Find where the given text appears and provide that cell's center as (x, y) coordinate. 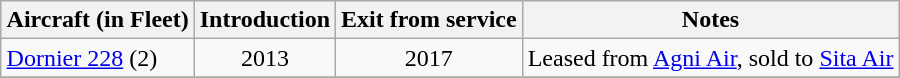
Notes (710, 20)
Aircraft (in Fleet) (98, 20)
Leased from Agni Air, sold to Sita Air (710, 58)
Introduction (264, 20)
Dornier 228 (2) (98, 58)
2017 (430, 58)
Exit from service (430, 20)
2013 (264, 58)
